Detect which cell encompasses the target text, then output its [X, Y] center coordinate. 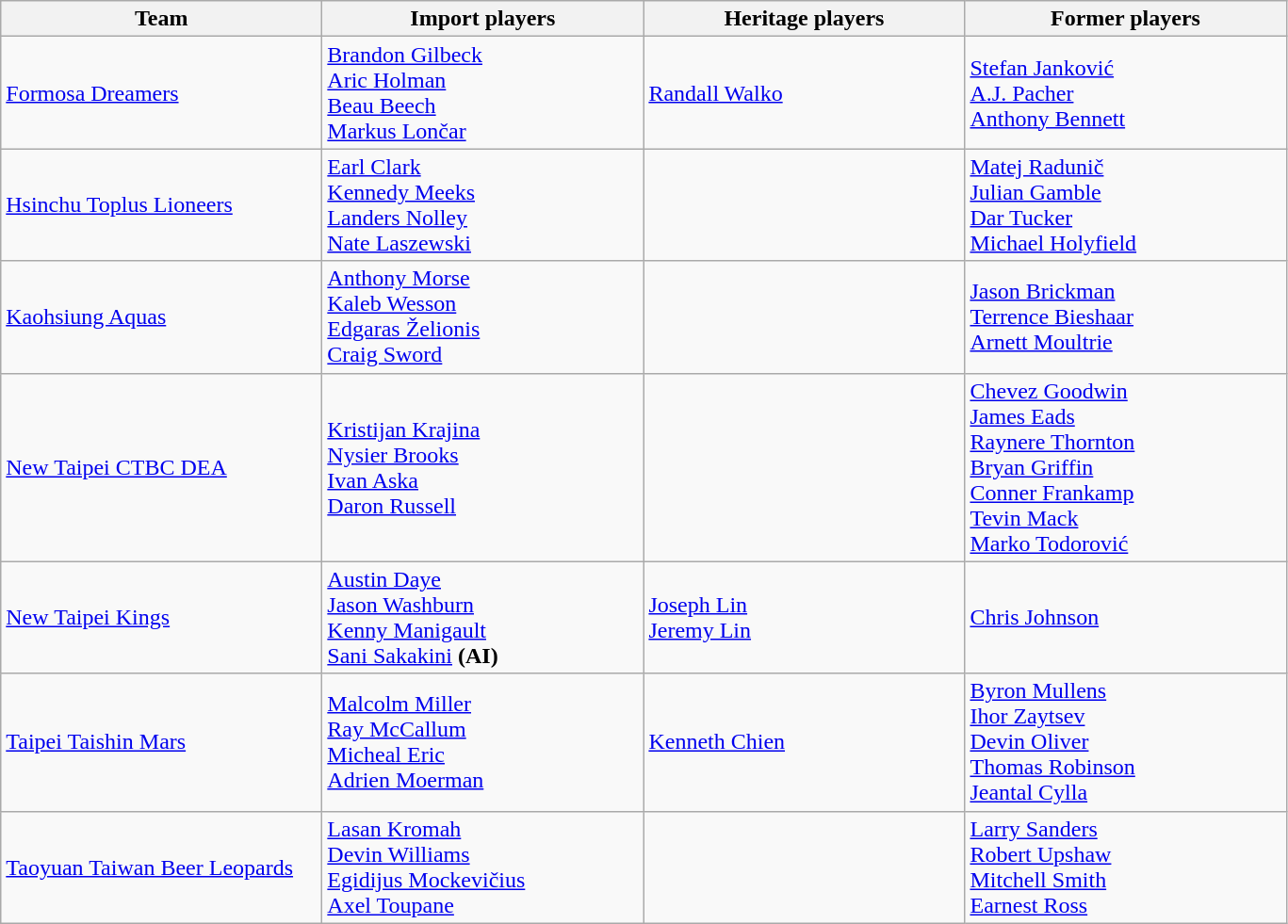
Kristijan Krajina Nysier Brooks Ivan Aska Daron Russell [482, 467]
Jason Brickman Terrence Bieshaar Arnett Moultrie [1125, 316]
Formosa Dreamers [162, 92]
Austin Daye Jason Washburn Kenny Manigault Sani Sakakini (AI) [482, 618]
Malcolm Miller Ray McCallum Micheal Eric Adrien Moerman [482, 742]
Taipei Taishin Mars [162, 742]
Kenneth Chien [805, 742]
Taoyuan Taiwan Beer Leopards [162, 867]
Heritage players [805, 19]
New Taipei Kings [162, 618]
Former players [1125, 19]
Lasan Kromah Devin Williams Egidijus Mockevičius Axel Toupane [482, 867]
Randall Walko [805, 92]
Stefan Janković A.J. Pacher Anthony Bennett [1125, 92]
Chevez Goodwin James Eads Raynere Thornton Bryan Griffin Conner Frankamp Tevin Mack Marko Todorović [1125, 467]
Earl Clark Kennedy Meeks Landers Nolley Nate Laszewski [482, 205]
Larry Sanders Robert Upshaw Mitchell Smith Earnest Ross [1125, 867]
Brandon Gilbeck Aric Holman Beau Beech Markus Lončar [482, 92]
Joseph Lin Jeremy Lin [805, 618]
New Taipei CTBC DEA [162, 467]
Team [162, 19]
Chris Johnson [1125, 618]
Matej Radunič Julian Gamble Dar Tucker Michael Holyfield [1125, 205]
Byron Mullens Ihor Zaytsev Devin Oliver Thomas Robinson Jeantal Cylla [1125, 742]
Import players [482, 19]
Kaohsiung Aquas [162, 316]
Hsinchu Toplus Lioneers [162, 205]
Anthony Morse Kaleb Wesson Edgaras Želionis Craig Sword [482, 316]
